Scan for the cell matching the given text and deliver its [x, y] coordinate at center. 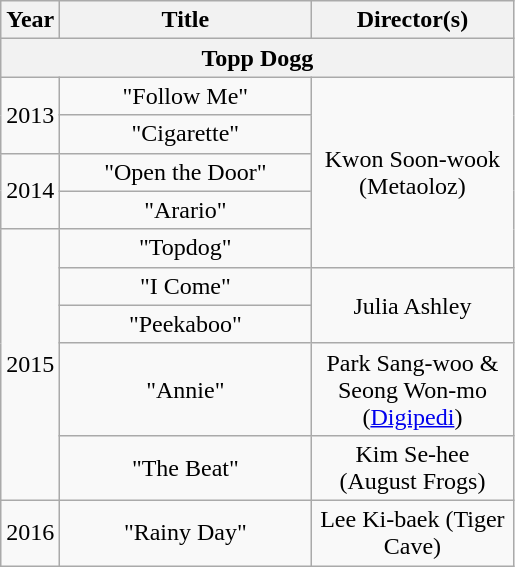
Topp Dogg [258, 58]
"Rainy Day" [186, 532]
Year [30, 20]
"Follow Me" [186, 96]
"Open the Door" [186, 172]
2014 [30, 191]
2016 [30, 532]
Park Sang-woo & Seong Won-mo (Digipedi) [412, 389]
"I Come" [186, 286]
Lee Ki-baek (Tiger Cave) [412, 532]
"Arario" [186, 210]
Director(s) [412, 20]
Kim Se-hee (August Frogs) [412, 468]
"Peekaboo" [186, 324]
Julia Ashley [412, 305]
Kwon Soon-wook (Metaoloz) [412, 172]
Title [186, 20]
"Annie" [186, 389]
"The Beat" [186, 468]
"Topdog" [186, 248]
2015 [30, 364]
"Cigarette" [186, 134]
2013 [30, 115]
